Provide the [X, Y] coordinate of the cell's center where the given text is located.  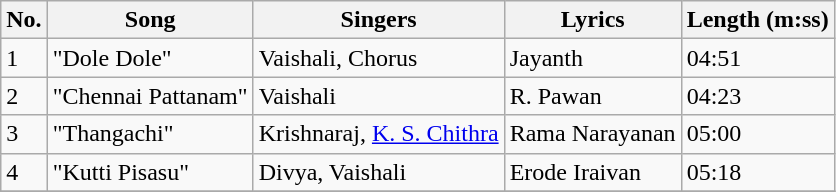
"Dole Dole" [150, 58]
Krishnaraj, K. S. Chithra [378, 134]
3 [24, 134]
Length (m:ss) [758, 20]
Singers [378, 20]
Song [150, 20]
Erode Iraivan [592, 172]
Rama Narayanan [592, 134]
Vaishali, Chorus [378, 58]
05:00 [758, 134]
R. Pawan [592, 96]
2 [24, 96]
"Thangachi" [150, 134]
05:18 [758, 172]
04:23 [758, 96]
Lyrics [592, 20]
"Kutti Pisasu" [150, 172]
No. [24, 20]
"Chennai Pattanam" [150, 96]
Vaishali [378, 96]
1 [24, 58]
4 [24, 172]
Jayanth [592, 58]
04:51 [758, 58]
Divya, Vaishali [378, 172]
